Determine the (x, y) coordinate at the center of the cell enclosing the given text.  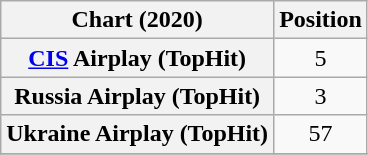
3 (321, 96)
Position (321, 20)
5 (321, 58)
Ukraine Airplay (TopHit) (138, 134)
Chart (2020) (138, 20)
57 (321, 134)
CIS Airplay (TopHit) (138, 58)
Russia Airplay (TopHit) (138, 96)
